Determine the (X, Y) coordinate at the center of the cell enclosing the given text.  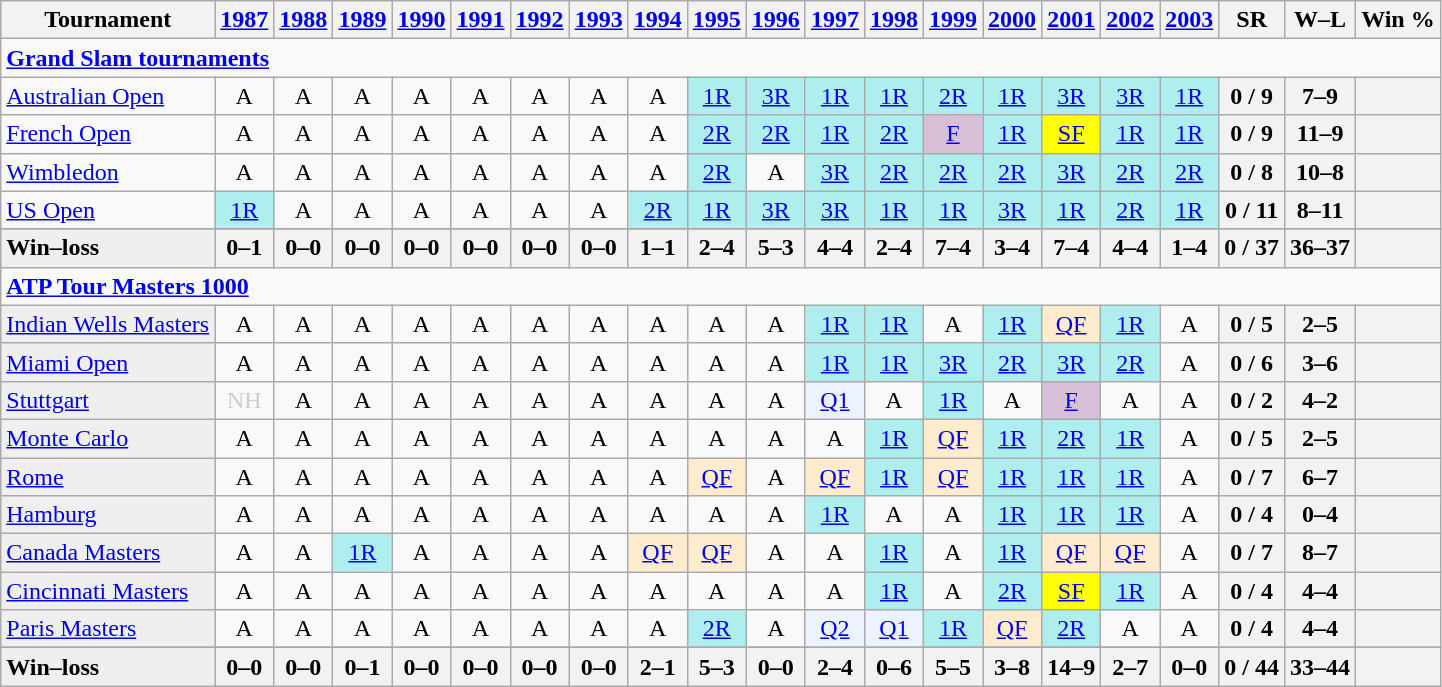
1987 (244, 20)
1998 (894, 20)
1999 (952, 20)
3–4 (1012, 248)
Win % (1398, 20)
11–9 (1320, 134)
Q2 (834, 629)
2000 (1012, 20)
2–1 (658, 667)
Miami Open (108, 362)
Rome (108, 477)
10–8 (1320, 172)
Canada Masters (108, 553)
36–37 (1320, 248)
6–7 (1320, 477)
1994 (658, 20)
0 / 11 (1252, 210)
3–8 (1012, 667)
14–9 (1072, 667)
1988 (304, 20)
Stuttgart (108, 400)
1993 (598, 20)
Australian Open (108, 96)
3–6 (1320, 362)
Grand Slam tournaments (721, 58)
ATP Tour Masters 1000 (721, 286)
0 / 37 (1252, 248)
0 / 2 (1252, 400)
5–5 (952, 667)
1989 (362, 20)
33–44 (1320, 667)
8–11 (1320, 210)
7–9 (1320, 96)
1991 (480, 20)
0–4 (1320, 515)
Paris Masters (108, 629)
1990 (422, 20)
1–4 (1190, 248)
1–1 (658, 248)
2003 (1190, 20)
0–6 (894, 667)
1992 (540, 20)
W–L (1320, 20)
2001 (1072, 20)
0 / 6 (1252, 362)
4–2 (1320, 400)
Indian Wells Masters (108, 324)
Monte Carlo (108, 438)
2–7 (1130, 667)
NH (244, 400)
Wimbledon (108, 172)
1997 (834, 20)
0 / 8 (1252, 172)
Cincinnati Masters (108, 591)
US Open (108, 210)
2002 (1130, 20)
1996 (776, 20)
0 / 44 (1252, 667)
SR (1252, 20)
Hamburg (108, 515)
French Open (108, 134)
1995 (716, 20)
8–7 (1320, 553)
Tournament (108, 20)
